Return (X, Y) of the center of cell containing provided text 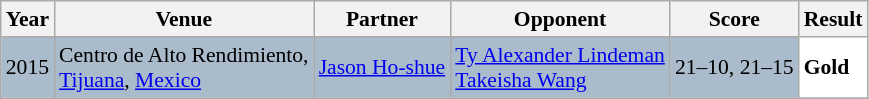
Centro de Alto Rendimiento,Tijuana, Mexico (184, 68)
Result (834, 19)
Score (734, 19)
Venue (184, 19)
Ty Alexander Lindeman Takeisha Wang (560, 68)
Opponent (560, 19)
Year (28, 19)
21–10, 21–15 (734, 68)
Jason Ho-shue (382, 68)
Gold (834, 68)
Partner (382, 19)
2015 (28, 68)
